From the cell containing the given text, extract its center point as (x, y) coordinate. 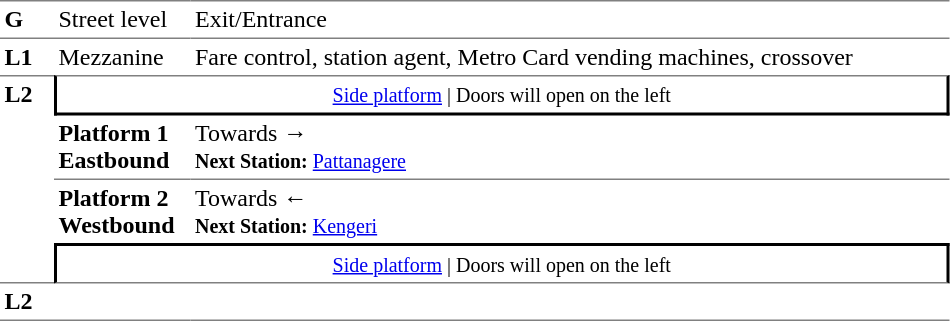
Towards → Next Station: Pattanagere (570, 148)
G (27, 20)
Platform 2Westbound (122, 212)
Platform 1Eastbound (122, 148)
L1 (27, 57)
Street level (122, 20)
Towards ← Next Station: Kengeri (570, 212)
Mezzanine (122, 57)
Exit/Entrance (570, 20)
Fare control, station agent, Metro Card vending machines, crossover (570, 57)
L2 (27, 179)
